Scan for the cell matching the given text and deliver its [x, y] coordinate at center. 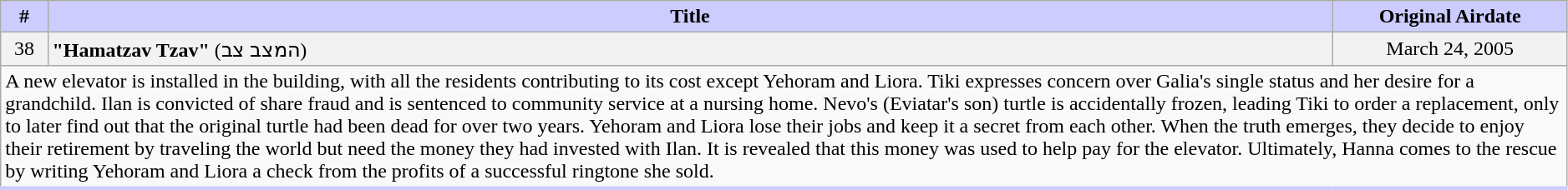
Original Airdate [1450, 17]
March 24, 2005 [1450, 49]
# [24, 17]
"Hamatzav Tzav" (המצב צב) [690, 49]
Title [690, 17]
38 [24, 49]
